Identify which cell holds the provided text, then report its (x, y) central coordinate. 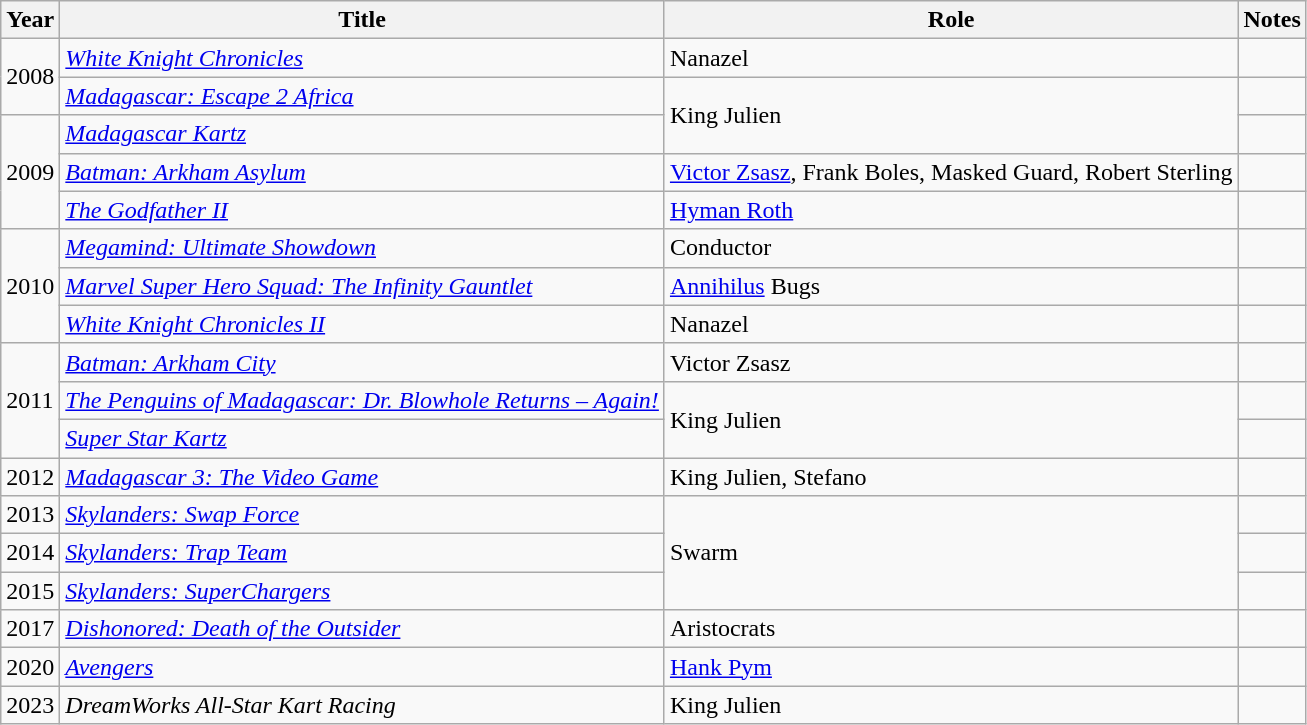
Madagascar 3: The Video Game (362, 477)
2011 (30, 400)
Megamind: Ultimate Showdown (362, 248)
Hank Pym (951, 667)
Conductor (951, 248)
2015 (30, 591)
Madagascar Kartz (362, 134)
King Julien, Stefano (951, 477)
Swarm (951, 553)
Super Star Kartz (362, 438)
Batman: Arkham Asylum (362, 172)
DreamWorks All-Star Kart Racing (362, 705)
Notes (1272, 20)
Aristocrats (951, 629)
2012 (30, 477)
Skylanders: SuperChargers (362, 591)
2017 (30, 629)
2023 (30, 705)
Role (951, 20)
2014 (30, 553)
Victor Zsasz (951, 362)
White Knight Chronicles (362, 58)
Skylanders: Trap Team (362, 553)
Skylanders: Swap Force (362, 515)
2013 (30, 515)
2009 (30, 172)
2020 (30, 667)
Dishonored: Death of the Outsider (362, 629)
The Godfather II (362, 210)
Madagascar: Escape 2 Africa (362, 96)
The Penguins of Madagascar: Dr. Blowhole Returns – Again! (362, 400)
Batman: Arkham City (362, 362)
Avengers (362, 667)
2010 (30, 286)
Hyman Roth (951, 210)
Marvel Super Hero Squad: The Infinity Gauntlet (362, 286)
Title (362, 20)
Annihilus Bugs (951, 286)
2008 (30, 77)
Year (30, 20)
Victor Zsasz, Frank Boles, Masked Guard, Robert Sterling (951, 172)
White Knight Chronicles II (362, 324)
